Provide the (X, Y) coordinate of the cell's center where the given text is located.  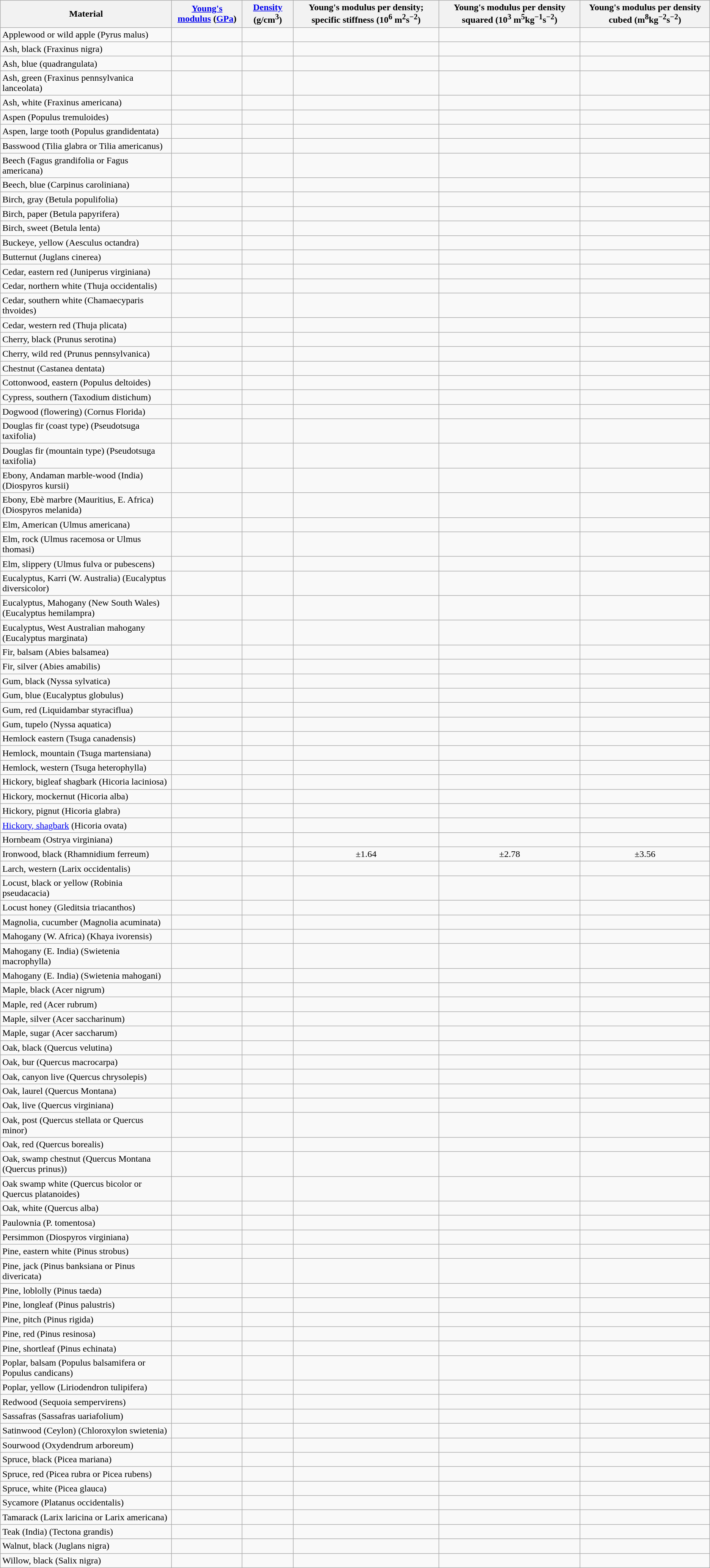
Mahogany (E. India) (Swietenia mahogani) (86, 976)
Ash, white (Fraxinus americana) (86, 103)
Oak, live (Quercus virginiana) (86, 1105)
Teak (India) (Tectona grandis) (86, 1532)
Basswood (Tilia glabra or Tilia americanus) (86, 146)
Young's modulus per density cubed (m8kg−2s−2) (645, 14)
Hornbeam (Ostrya virginiana) (86, 840)
Poplar, balsam (Populus balsamifera or Populus candicans) (86, 1367)
Locust honey (Gleditsia triacanthos) (86, 908)
Oak swamp white (Quercus bicolor or Quercus platanoides) (86, 1189)
Gum, blue (Eucalyptus globulus) (86, 695)
Dogwood (flowering) (Cornus Florida) (86, 412)
Larch, western (Larix occidentalis) (86, 868)
Pine, jack (Pinus banksiana or Pinus divericata) (86, 1271)
Cypress, southern (Taxodium distichum) (86, 397)
Material (86, 14)
Hemlock eastern (Tsuga canadensis) (86, 739)
Maple, silver (Acer saccharinum) (86, 1019)
Gum, red (Liquidambar styraciflua) (86, 710)
Mahogany (E. India) (Swietenia macrophylla) (86, 956)
Fir, silver (Abies amabilis) (86, 667)
Douglas fir (coast type) (Pseudotsuga taxifolia) (86, 431)
Pine, longleaf (Pinus palustris) (86, 1305)
Cedar, southern white (Chamaecyparis thvoides) (86, 305)
Elm, slippery (Ulmus fulva or pubescens) (86, 564)
Persimmon (Diospyros virginiana) (86, 1237)
Birch, sweet (Betula lenta) (86, 228)
Oak, bur (Quercus macrocarpa) (86, 1062)
Spruce, white (Picea glauca) (86, 1488)
Maple, sugar (Acer saccharum) (86, 1033)
Cherry, wild red (Prunus pennsylvanica) (86, 354)
Hickory, mockernut (Hicoria alba) (86, 796)
Redwood (Sequoia sempervirens) (86, 1402)
Maple, black (Acer nigrum) (86, 990)
Hemlock, western (Tsuga heterophylla) (86, 768)
Pine, eastern white (Pinus strobus) (86, 1252)
Oak, post (Quercus stellata or Quercus minor) (86, 1125)
Locust, black or yellow (Robinia pseudacacia) (86, 888)
Young's modulus (GPa) (207, 14)
Buckeye, yellow (Aesculus octandra) (86, 243)
Eucalyptus, Karri (W. Australia) (Eucalyptus diversicolor) (86, 583)
Young's modulus per density; specific stiffness (106 m2s−2) (366, 14)
Pine, loblolly (Pinus taeda) (86, 1291)
Ash, green (Fraxinus pennsylvanica lanceolata) (86, 83)
Elm, rock (Ulmus racemosa or Ulmus thomasi) (86, 544)
Sassafras (Sassafras uariafolium) (86, 1416)
Sycamore (Platanus occidentalis) (86, 1503)
Aspen (Populus tremuloides) (86, 117)
Chestnut (Castanea dentata) (86, 368)
Ash, blue (quadrangulata) (86, 63)
Applewood or wild apple (Pyrus malus) (86, 34)
Satinwood (Ceylon) (Chloroxylon swietenia) (86, 1431)
Young's modulus per density squared (103 m5kg−1s−2) (510, 14)
Ash, black (Fraxinus nigra) (86, 49)
Ebony, Andaman marble-wood (India) (Diospyros kursii) (86, 481)
Cedar, western red (Thuja plicata) (86, 325)
Willow, black (Salix nigra) (86, 1560)
Sourwood (Oxydendrum arboreum) (86, 1445)
Fir, balsam (Abies balsamea) (86, 652)
Cedar, eastern red (Juniperus virginiana) (86, 271)
Ironwood, black (Rhamnidium ferreum) (86, 854)
Pine, shortleaf (Pinus echinata) (86, 1348)
Elm, American (Ulmus americana) (86, 525)
Oak, canyon live (Quercus chrysolepis) (86, 1076)
Hickory, shagbark (Hicoria ovata) (86, 825)
±2.78 (510, 854)
Pine, red (Pinus resinosa) (86, 1334)
Hickory, pignut (Hicoria glabra) (86, 811)
Beech, blue (Carpinus caroliniana) (86, 185)
Spruce, red (Picea rubra or Picea rubens) (86, 1474)
Hemlock, mountain (Tsuga martensiana) (86, 753)
Density (g/cm3) (268, 14)
Birch, gray (Betula populifolia) (86, 199)
Cherry, black (Prunus serotina) (86, 339)
Oak, swamp chestnut (Quercus Montana (Quercus prinus)) (86, 1164)
Butternut (Juglans cinerea) (86, 257)
±1.64 (366, 854)
Maple, red (Acer rubrum) (86, 1004)
Eucalyptus, Mahogany (New South Wales) (Eucalyptus hemilampra) (86, 608)
Oak, laurel (Quercus Montana) (86, 1091)
Magnolia, cucumber (Magnolia acuminata) (86, 922)
Oak, red (Quercus borealis) (86, 1144)
Eucalyptus, West Australian mahogany (Eucalyptus marginata) (86, 632)
Poplar, yellow (Liriodendron tulipifera) (86, 1387)
Tamarack (Larix laricina or Larix americana) (86, 1517)
Mahogany (W. Africa) (Khaya ivorensis) (86, 937)
±3.56 (645, 854)
Spruce, black (Picea mariana) (86, 1460)
Aspen, large tooth (Populus grandidentata) (86, 132)
Cottonwood, eastern (Populus deltoides) (86, 383)
Gum, black (Nyssa sylvatica) (86, 681)
Pine, pitch (Pinus rigida) (86, 1319)
Paulownia (P. tomentosa) (86, 1223)
Ebony, Ebè marbre (Mauritius, E. Africa) (Diospyros melanida) (86, 505)
Cedar, northern white (Thuja occidentalis) (86, 286)
Hickory, bigleaf shagbark (Hicoria laciniosa) (86, 782)
Oak, black (Quercus velutina) (86, 1048)
Walnut, black (Juglans nigra) (86, 1546)
Beech (Fagus grandifolia or Fagus americana) (86, 165)
Gum, tupelo (Nyssa aquatica) (86, 724)
Douglas fir (mountain type) (Pseudotsuga taxifolia) (86, 456)
Birch, paper (Betula papyrifera) (86, 214)
Oak, white (Quercus alba) (86, 1208)
